Determine the (X, Y) coordinate at the center of the cell enclosing the given text.  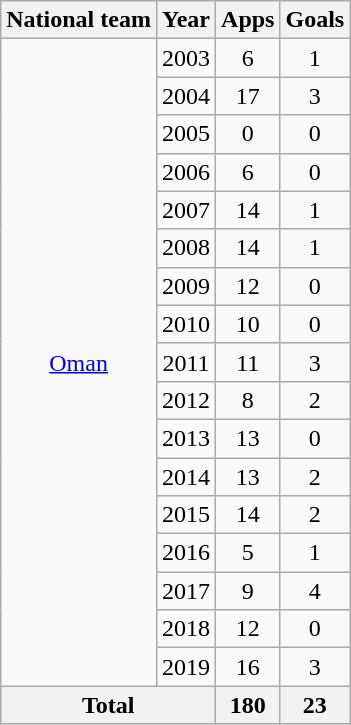
2005 (186, 134)
2015 (186, 515)
2007 (186, 210)
2010 (186, 324)
11 (248, 362)
2012 (186, 400)
2014 (186, 477)
2008 (186, 248)
10 (248, 324)
180 (248, 705)
17 (248, 96)
2013 (186, 438)
2006 (186, 172)
2016 (186, 553)
2003 (186, 58)
2017 (186, 591)
8 (248, 400)
Year (186, 20)
National team (79, 20)
2011 (186, 362)
Oman (79, 362)
4 (315, 591)
Total (108, 705)
2018 (186, 629)
2009 (186, 286)
5 (248, 553)
Apps (248, 20)
9 (248, 591)
23 (315, 705)
16 (248, 667)
2019 (186, 667)
Goals (315, 20)
2004 (186, 96)
